Extract the (X, Y) coordinate from the center of the cell holding the provided text.  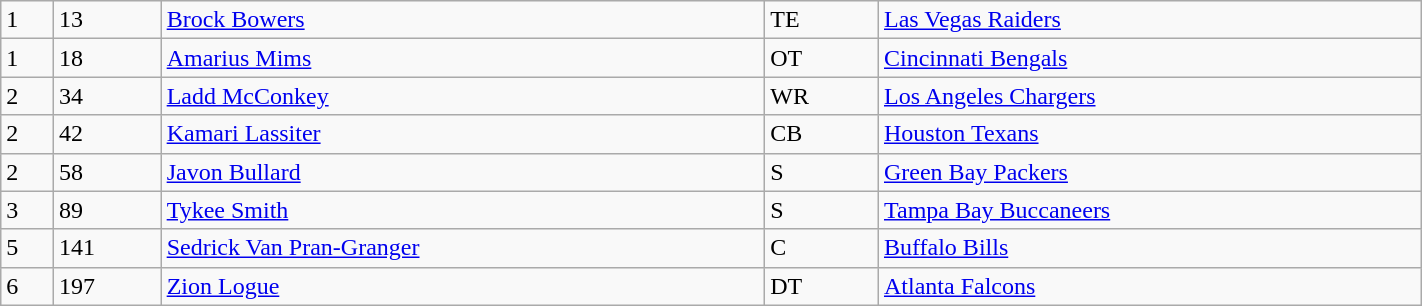
58 (107, 172)
WR (822, 96)
Sedrick Van Pran-Granger (463, 248)
141 (107, 248)
OT (822, 58)
Zion Logue (463, 286)
18 (107, 58)
Tampa Bay Buccaneers (1150, 210)
C (822, 248)
CB (822, 134)
Kamari Lassiter (463, 134)
6 (28, 286)
197 (107, 286)
Brock Bowers (463, 20)
Tykee Smith (463, 210)
Javon Bullard (463, 172)
Houston Texans (1150, 134)
Cincinnati Bengals (1150, 58)
3 (28, 210)
89 (107, 210)
TE (822, 20)
Los Angeles Chargers (1150, 96)
13 (107, 20)
Amarius Mims (463, 58)
Las Vegas Raiders (1150, 20)
5 (28, 248)
Buffalo Bills (1150, 248)
Green Bay Packers (1150, 172)
Ladd McConkey (463, 96)
Atlanta Falcons (1150, 286)
42 (107, 134)
DT (822, 286)
34 (107, 96)
